Locate the cell with the specified text and output its (X, Y) center coordinate. 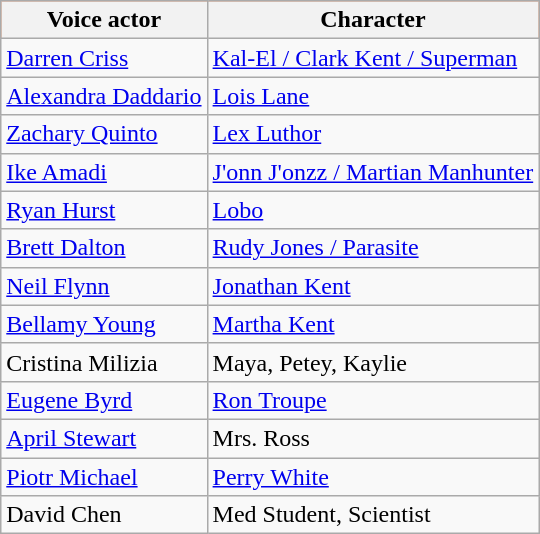
Ike Amadi (104, 172)
Bellamy Young (104, 324)
April Stewart (104, 438)
Character (373, 20)
Perry White (373, 477)
Rudy Jones / Parasite (373, 248)
Med Student, Scientist (373, 515)
J'onn J'onzz / Martian Manhunter (373, 172)
Ryan Hurst (104, 210)
Piotr Michael (104, 477)
Maya, Petey, Kaylie (373, 362)
Cristina Milizia (104, 362)
Martha Kent (373, 324)
Lobo (373, 210)
Darren Criss (104, 58)
Ron Troupe (373, 400)
Lois Lane (373, 96)
Voice actor (104, 20)
Zachary Quinto (104, 134)
Neil Flynn (104, 286)
Jonathan Kent (373, 286)
Kal-El / Clark Kent / Superman (373, 58)
Eugene Byrd (104, 400)
Alexandra Daddario (104, 96)
Lex Luthor (373, 134)
David Chen (104, 515)
Brett Dalton (104, 248)
Mrs. Ross (373, 438)
